Locate the cell with the specified text and output its [X, Y] center coordinate. 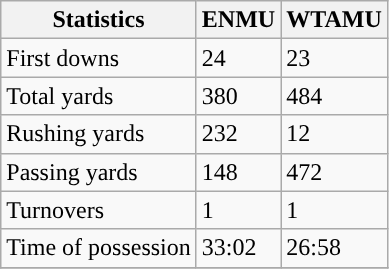
Passing yards [99, 172]
23 [334, 58]
Turnovers [99, 210]
Time of possession [99, 248]
26:58 [334, 248]
380 [238, 96]
Rushing yards [99, 134]
Statistics [99, 20]
WTAMU [334, 20]
24 [238, 58]
484 [334, 96]
12 [334, 134]
ENMU [238, 20]
First downs [99, 58]
148 [238, 172]
232 [238, 134]
472 [334, 172]
Total yards [99, 96]
33:02 [238, 248]
